Identify which cell holds the provided text, then report its [X, Y] central coordinate. 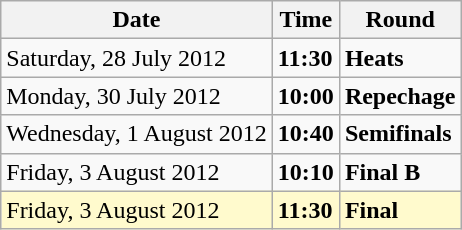
Semifinals [400, 134]
Wednesday, 1 August 2012 [137, 134]
Time [306, 20]
Final [400, 210]
Final B [400, 172]
Repechage [400, 96]
Date [137, 20]
Round [400, 20]
10:00 [306, 96]
Heats [400, 58]
Saturday, 28 July 2012 [137, 58]
10:10 [306, 172]
10:40 [306, 134]
Monday, 30 July 2012 [137, 96]
